Provide the (X, Y) coordinate of the cell's center where the given text is located.  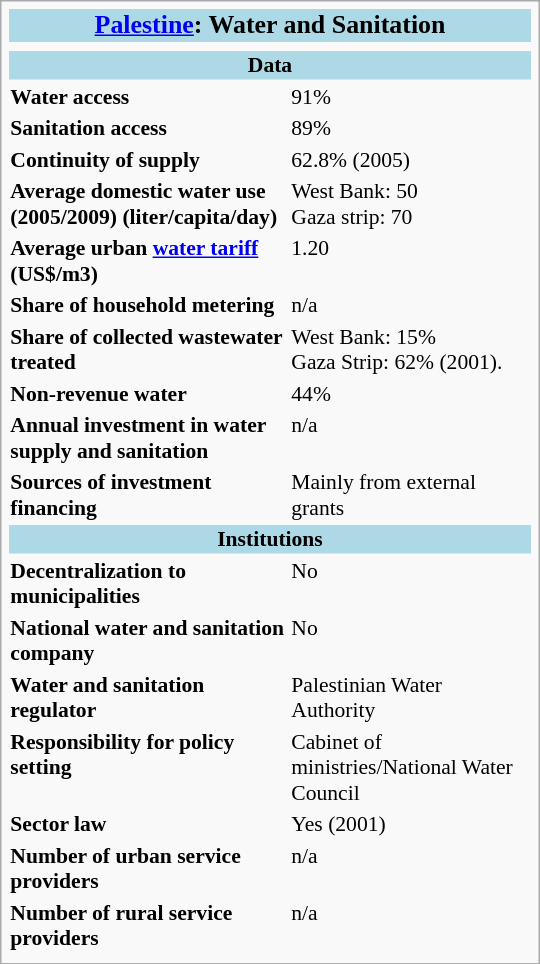
Cabinet of ministries/National Water Council (410, 767)
Sector law (148, 824)
44% (410, 393)
Data (270, 65)
91% (410, 96)
Water access (148, 96)
Water and sanitation regulator (148, 697)
Number of rural service providers (148, 925)
National water and sanitation company (148, 640)
West Bank: 50Gaza strip: 70 (410, 204)
Yes (2001) (410, 824)
Average domestic water use (2005/2009) (liter/capita/day) (148, 204)
Palestinian Water Authority (410, 697)
Annual investment in water supply and sanitation (148, 438)
Responsibility for policy setting (148, 767)
Continuity of supply (148, 159)
62.8% (2005) (410, 159)
West Bank: 15%Gaza Strip: 62% (2001). (410, 349)
Share of household metering (148, 305)
Share of collected wastewater treated (148, 349)
Non-revenue water (148, 393)
Sanitation access (148, 128)
Sources of investment financing (148, 495)
1.20 (410, 261)
Number of urban service providers (148, 868)
89% (410, 128)
Institutions (270, 539)
Mainly from external grants (410, 495)
Decentralization to municipalities (148, 583)
Palestine: Water and Sanitation (270, 26)
Average urban water tariff (US$/m3) (148, 261)
